Determine the [X, Y] coordinate at the center of the cell enclosing the given text.  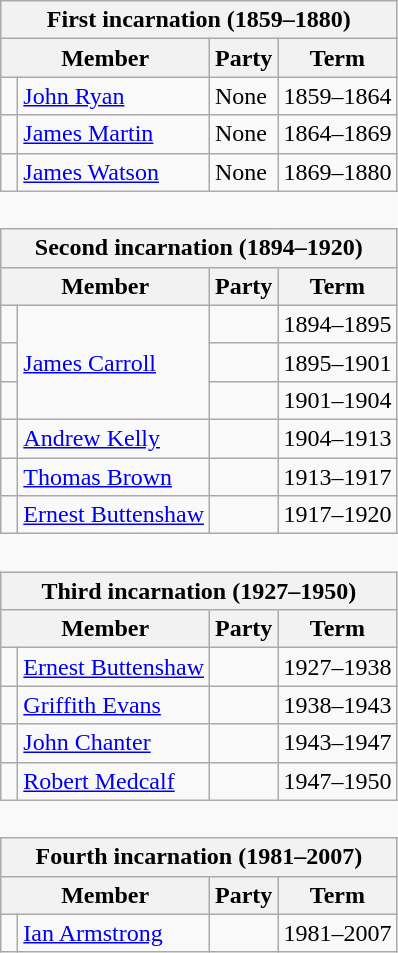
Andrew Kelly [114, 438]
1913–1917 [338, 477]
1859–1864 [338, 96]
1895–1901 [338, 362]
1904–1913 [338, 438]
Griffith Evans [114, 705]
First incarnation (1859–1880) [199, 20]
Robert Medcalf [114, 781]
Ian Armstrong [114, 933]
1927–1938 [338, 667]
James Carroll [114, 362]
1901–1904 [338, 400]
1864–1869 [338, 134]
1981–2007 [338, 933]
1917–1920 [338, 515]
John Ryan [114, 96]
1947–1950 [338, 781]
1894–1895 [338, 324]
James Martin [114, 134]
James Watson [114, 172]
John Chanter [114, 743]
Third incarnation (1927–1950) [199, 591]
1943–1947 [338, 743]
1869–1880 [338, 172]
Thomas Brown [114, 477]
1938–1943 [338, 705]
Second incarnation (1894–1920) [199, 248]
Fourth incarnation (1981–2007) [199, 857]
